Output the [X, Y] coordinate of the center of the cell containing the given text.  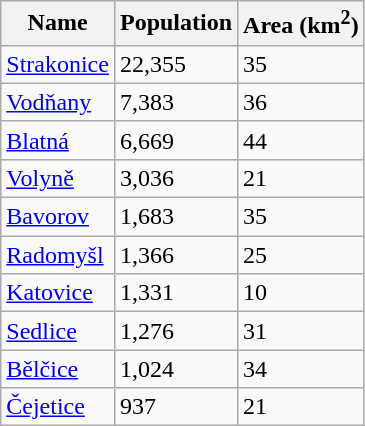
3,036 [176, 178]
Čejetice [58, 407]
Blatná [58, 140]
7,383 [176, 102]
Volyně [58, 178]
Strakonice [58, 64]
1,024 [176, 369]
1,366 [176, 255]
10 [302, 293]
Area (km2) [302, 24]
25 [302, 255]
31 [302, 331]
1,276 [176, 331]
Bělčice [58, 369]
44 [302, 140]
6,669 [176, 140]
937 [176, 407]
Sedlice [58, 331]
Bavorov [58, 217]
Radomyšl [58, 255]
Population [176, 24]
34 [302, 369]
Katovice [58, 293]
Name [58, 24]
Vodňany [58, 102]
1,683 [176, 217]
36 [302, 102]
22,355 [176, 64]
1,331 [176, 293]
